Detect which cell encompasses the target text, then output its [x, y] center coordinate. 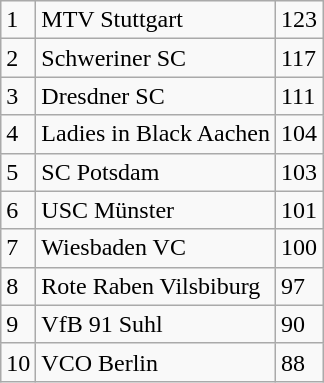
103 [298, 172]
Ladies in Black Aachen [156, 134]
Dresdner SC [156, 96]
117 [298, 58]
5 [18, 172]
6 [18, 210]
100 [298, 248]
10 [18, 362]
SC Potsdam [156, 172]
MTV Stuttgart [156, 20]
3 [18, 96]
8 [18, 286]
90 [298, 324]
4 [18, 134]
97 [298, 286]
Rote Raben Vilsbiburg [156, 286]
123 [298, 20]
9 [18, 324]
7 [18, 248]
VCO Berlin [156, 362]
VfB 91 Suhl [156, 324]
88 [298, 362]
Wiesbaden VC [156, 248]
2 [18, 58]
101 [298, 210]
111 [298, 96]
USC Münster [156, 210]
Schweriner SC [156, 58]
104 [298, 134]
1 [18, 20]
